Detect which cell encompasses the target text, then output its (x, y) center coordinate. 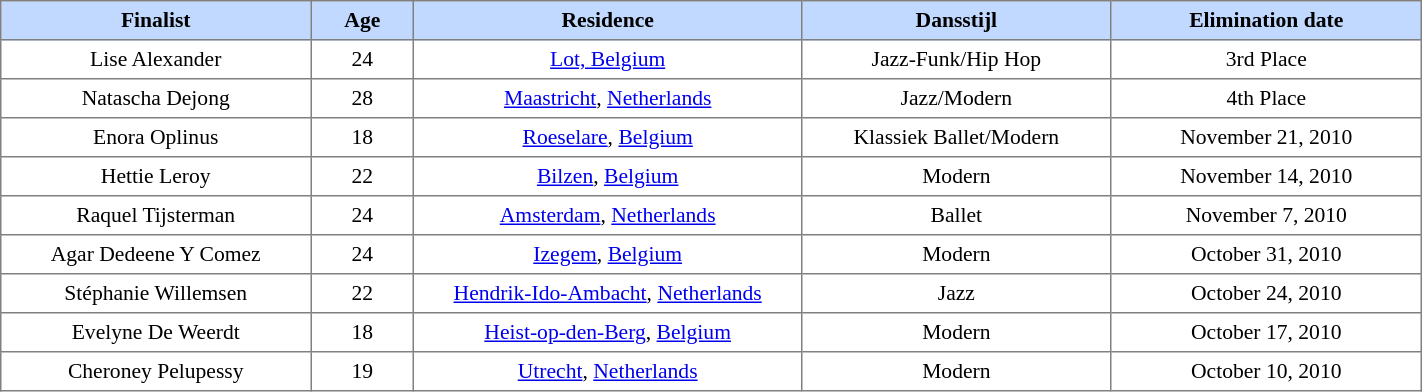
Enora Oplinus (156, 138)
Amsterdam, Netherlands (608, 216)
November 21, 2010 (1266, 138)
Finalist (156, 20)
Lise Alexander (156, 60)
October 24, 2010 (1266, 294)
Residence (608, 20)
19 (362, 372)
28 (362, 98)
Elimination date (1266, 20)
Dansstijl (956, 20)
October 10, 2010 (1266, 372)
Jazz (956, 294)
Jazz/Modern (956, 98)
Utrecht, Netherlands (608, 372)
Roeselare, Belgium (608, 138)
Hendrik-Ido-Ambacht, Netherlands (608, 294)
Hettie Leroy (156, 176)
October 31, 2010 (1266, 254)
October 17, 2010 (1266, 332)
Maastricht, Netherlands (608, 98)
Raquel Tijsterman (156, 216)
Age (362, 20)
Lot, Belgium (608, 60)
Ballet (956, 216)
Natascha Dejong (156, 98)
Bilzen, Belgium (608, 176)
Evelyne De Weerdt (156, 332)
November 7, 2010 (1266, 216)
Stéphanie Willemsen (156, 294)
Klassiek Ballet/Modern (956, 138)
Cheroney Pelupessy (156, 372)
Izegem, Belgium (608, 254)
3rd Place (1266, 60)
4th Place (1266, 98)
November 14, 2010 (1266, 176)
Agar Dedeene Y Comez (156, 254)
Jazz-Funk/Hip Hop (956, 60)
Heist-op-den-Berg, Belgium (608, 332)
